Find where the given text appears and provide that cell's center as [X, Y] coordinate. 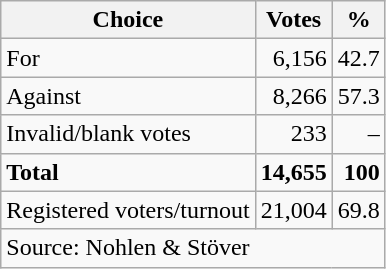
6,156 [294, 58]
57.3 [358, 96]
Registered voters/turnout [128, 210]
Invalid/blank votes [128, 134]
Choice [128, 20]
233 [294, 134]
100 [358, 172]
Against [128, 96]
– [358, 134]
14,655 [294, 172]
69.8 [358, 210]
Votes [294, 20]
For [128, 58]
21,004 [294, 210]
Source: Nohlen & Stöver [193, 248]
8,266 [294, 96]
% [358, 20]
42.7 [358, 58]
Total [128, 172]
